Provide the (x, y) coordinate of the cell's center where the given text is located.  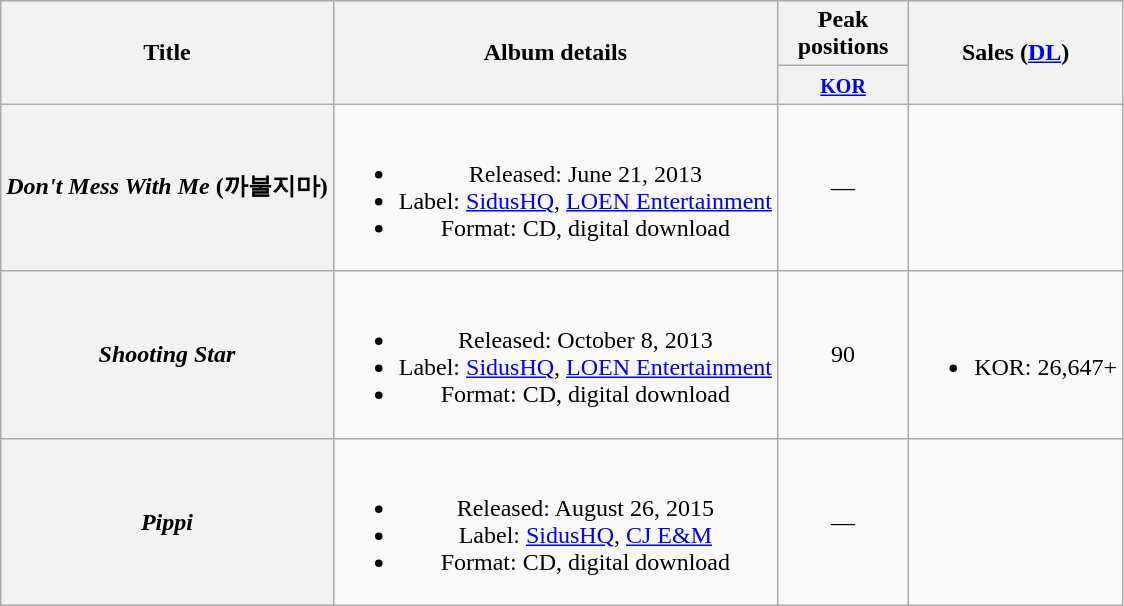
Pippi (167, 522)
Peak positions (844, 34)
Released: October 8, 2013Label: SidusHQ, LOEN EntertainmentFormat: CD, digital download (555, 354)
KOR: 26,647+ (1016, 354)
Released: August 26, 2015Label: SidusHQ, CJ E&MFormat: CD, digital download (555, 522)
Title (167, 52)
KOR (844, 85)
Album details (555, 52)
Sales (DL) (1016, 52)
Released: June 21, 2013Label: SidusHQ, LOEN EntertainmentFormat: CD, digital download (555, 188)
90 (844, 354)
Shooting Star (167, 354)
Don't Mess With Me (까불지마) (167, 188)
